Determine the [X, Y] coordinate at the center of the cell enclosing the given text.  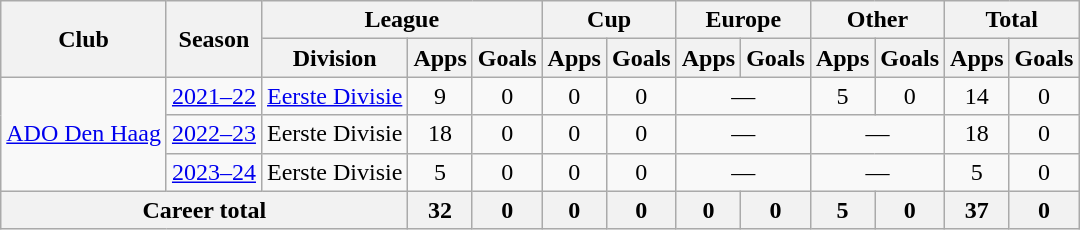
Division [334, 58]
Other [877, 20]
Season [214, 39]
ADO Den Haag [84, 134]
32 [440, 210]
2022–23 [214, 134]
Career total [204, 210]
Total [1012, 20]
9 [440, 96]
2021–22 [214, 96]
Club [84, 39]
37 [977, 210]
2023–24 [214, 172]
14 [977, 96]
League [402, 20]
Cup [609, 20]
Europe [743, 20]
